Extract the (X, Y) coordinate from the center of the cell holding the provided text.  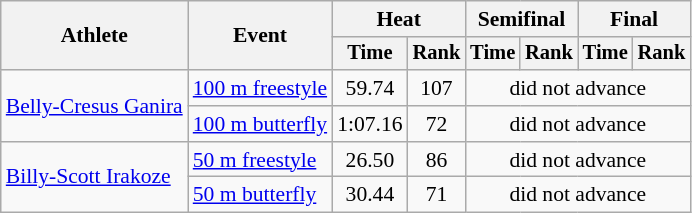
50 m freestyle (260, 160)
Final (634, 19)
Belly-Cresus Ganira (94, 106)
71 (437, 195)
50 m butterfly (260, 195)
Heat (398, 19)
Event (260, 36)
Semifinal (521, 19)
26.50 (370, 160)
72 (437, 124)
30.44 (370, 195)
59.74 (370, 88)
1:07.16 (370, 124)
Athlete (94, 36)
Billy-Scott Irakoze (94, 178)
86 (437, 160)
107 (437, 88)
100 m butterfly (260, 124)
100 m freestyle (260, 88)
